Find where the given text appears and provide that cell's center as (x, y) coordinate. 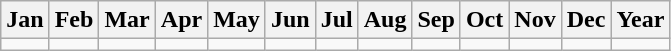
Jul (336, 20)
Dec (586, 20)
Nov (535, 20)
Mar (127, 20)
Sep (436, 20)
Year (640, 20)
Jun (290, 20)
Jan (25, 20)
May (237, 20)
Oct (484, 20)
Apr (181, 20)
Feb (74, 20)
Aug (385, 20)
